Locate the cell with the specified text and output its (x, y) center coordinate. 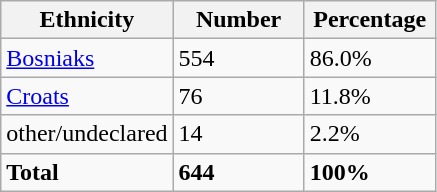
Croats (87, 96)
Number (238, 20)
100% (370, 172)
76 (238, 96)
Bosniaks (87, 58)
other/undeclared (87, 134)
Percentage (370, 20)
86.0% (370, 58)
554 (238, 58)
2.2% (370, 134)
644 (238, 172)
Total (87, 172)
11.8% (370, 96)
Ethnicity (87, 20)
14 (238, 134)
